Output the (X, Y) coordinate of the center of the cell containing the given text.  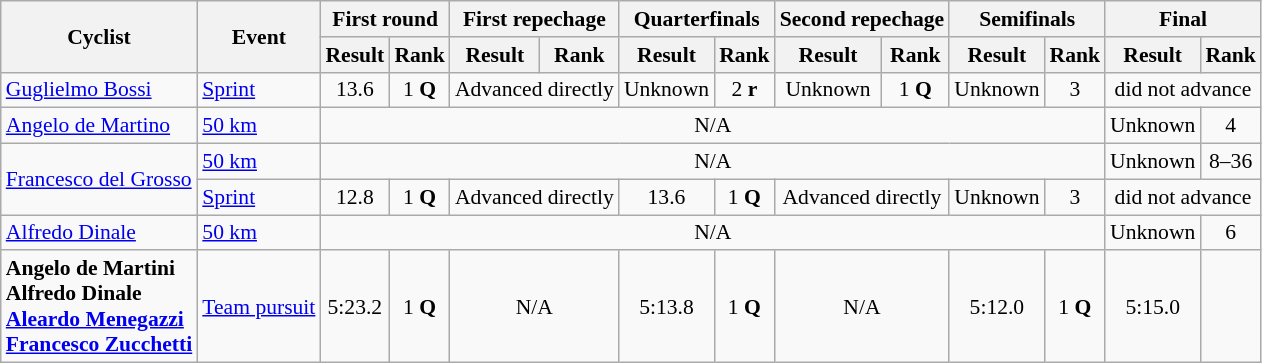
Final (1183, 19)
Guglielmo Bossi (100, 90)
12.8 (354, 197)
Quarterfinals (697, 19)
5:12.0 (996, 307)
First round (384, 19)
Semifinals (1027, 19)
5:15.0 (1152, 307)
Alfredo Dinale (100, 233)
Angelo de Martini Alfredo Dinale Aleardo Menegazzi Francesco Zucchetti (100, 307)
6 (1230, 233)
Francesco del Grosso (100, 180)
2 r (744, 90)
Team pursuit (258, 307)
8–36 (1230, 162)
Angelo de Martino (100, 126)
5:23.2 (354, 307)
Event (258, 36)
Cyclist (100, 36)
5:13.8 (666, 307)
4 (1230, 126)
Second repechage (862, 19)
First repechage (534, 19)
